Provide the [x, y] coordinate of the cell's center where the given text is located.  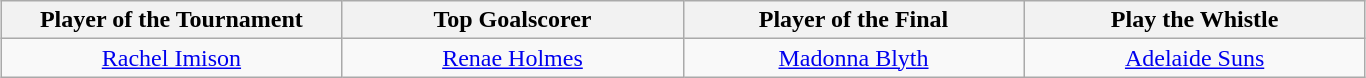
Renae Holmes [512, 58]
Rachel Imison [172, 58]
Adelaide Suns [1194, 58]
Top Goalscorer [512, 20]
Player of the Final [854, 20]
Madonna Blyth [854, 58]
Player of the Tournament [172, 20]
Play the Whistle [1194, 20]
